Extract the [x, y] coordinate from the center of the cell holding the provided text.  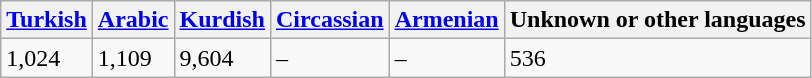
1,109 [133, 58]
Circassian [330, 20]
9,604 [222, 58]
Armenian [446, 20]
Unknown or other languages [658, 20]
Arabic [133, 20]
Turkish [47, 20]
536 [658, 58]
1,024 [47, 58]
Kurdish [222, 20]
